Output the (x, y) coordinate of the center of the cell containing the given text.  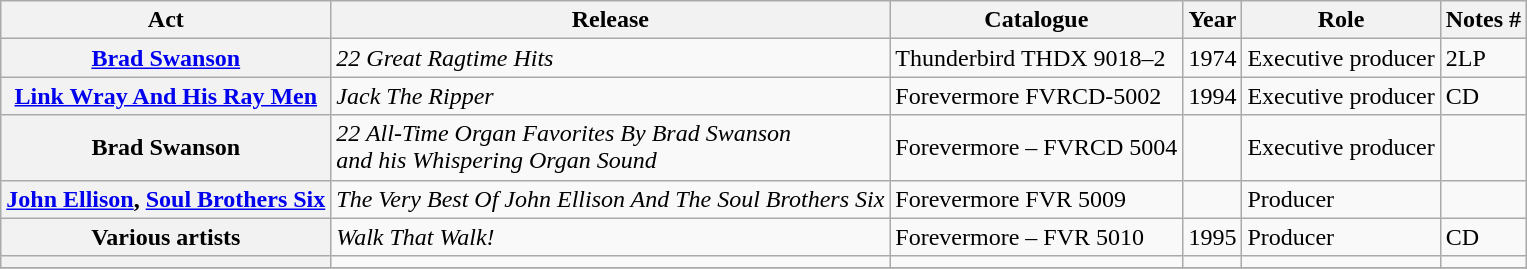
22 All-Time Organ Favorites By Brad Swansonand his Whispering Organ Sound (610, 148)
Thunderbird THDX 9018–2 (1036, 58)
Various artists (166, 237)
1994 (1212, 96)
Catalogue (1036, 20)
Forevermore FVR 5009 (1036, 199)
Year (1212, 20)
Release (610, 20)
22 Great Ragtime Hits (610, 58)
John Ellison, Soul Brothers Six (166, 199)
Notes # (1483, 20)
Forevermore – FVRCD 5004 (1036, 148)
Act (166, 20)
1974 (1212, 58)
Link Wray And His Ray Men (166, 96)
Forevermore – FVR 5010 (1036, 237)
1995 (1212, 237)
The Very Best Of John Ellison And The Soul Brothers Six (610, 199)
Jack The Ripper (610, 96)
2LP (1483, 58)
Walk That Walk! (610, 237)
Forevermore FVRCD-5002 (1036, 96)
Role (1341, 20)
